From the cell containing the given text, extract its center point as [X, Y] coordinate. 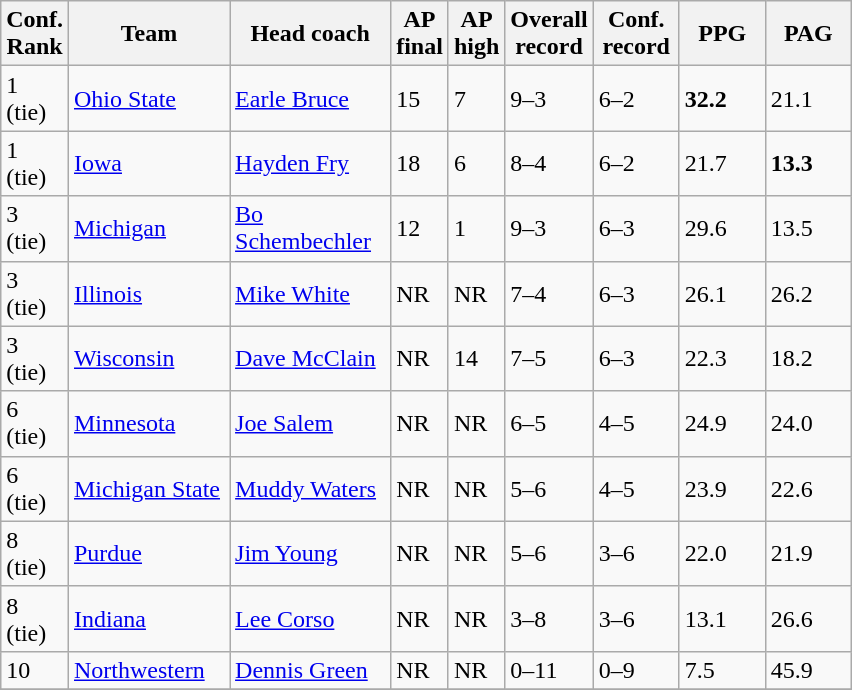
Conf. record [636, 34]
21.1 [808, 98]
21.9 [808, 554]
14 [476, 358]
13.1 [722, 618]
Muddy Waters [310, 488]
0–9 [636, 670]
Indiana [148, 618]
0–11 [549, 670]
PAG [808, 34]
7–5 [549, 358]
7 [476, 98]
AP high [476, 34]
Northwestern [148, 670]
10 [35, 670]
Jim Young [310, 554]
Ohio State [148, 98]
Bo Schembechler [310, 228]
AP final [420, 34]
Joe Salem [310, 424]
PPG [722, 34]
15 [420, 98]
6 [476, 164]
24.0 [808, 424]
23.9 [722, 488]
13.3 [808, 164]
Minnesota [148, 424]
22.6 [808, 488]
12 [420, 228]
26.6 [808, 618]
13.5 [808, 228]
Lee Corso [310, 618]
6–5 [549, 424]
26.2 [808, 294]
Illinois [148, 294]
7–4 [549, 294]
26.1 [722, 294]
Purdue [148, 554]
18.2 [808, 358]
24.9 [722, 424]
Head coach [310, 34]
32.2 [722, 98]
Team [148, 34]
3–8 [549, 618]
29.6 [722, 228]
22.0 [722, 554]
Michigan [148, 228]
Hayden Fry [310, 164]
1 [476, 228]
18 [420, 164]
7.5 [722, 670]
Mike White [310, 294]
Conf. Rank [35, 34]
Michigan State [148, 488]
Iowa [148, 164]
Earle Bruce [310, 98]
8–4 [549, 164]
Overall record [549, 34]
Wisconsin [148, 358]
Dave McClain [310, 358]
Dennis Green [310, 670]
22.3 [722, 358]
21.7 [722, 164]
45.9 [808, 670]
